Search for the cell housing the specified text and yield its [X, Y] center coordinate. 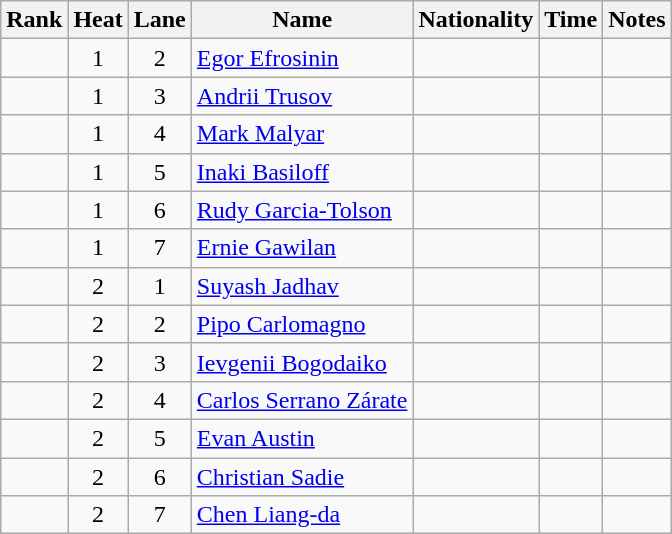
Carlos Serrano Zárate [302, 400]
Notes [637, 20]
Time [571, 20]
Chen Liang-da [302, 515]
Lane [160, 20]
Ernie Gawilan [302, 248]
Egor Efrosinin [302, 58]
Pipo Carlomagno [302, 324]
Ievgenii Bogodaiko [302, 362]
Rank [34, 20]
Andrii Trusov [302, 96]
Evan Austin [302, 438]
Name [302, 20]
Rudy Garcia-Tolson [302, 210]
Christian Sadie [302, 477]
Mark Malyar [302, 134]
Suyash Jadhav [302, 286]
Heat [98, 20]
Nationality [476, 20]
Inaki Basiloff [302, 172]
